Identify which cell holds the provided text, then report its [x, y] central coordinate. 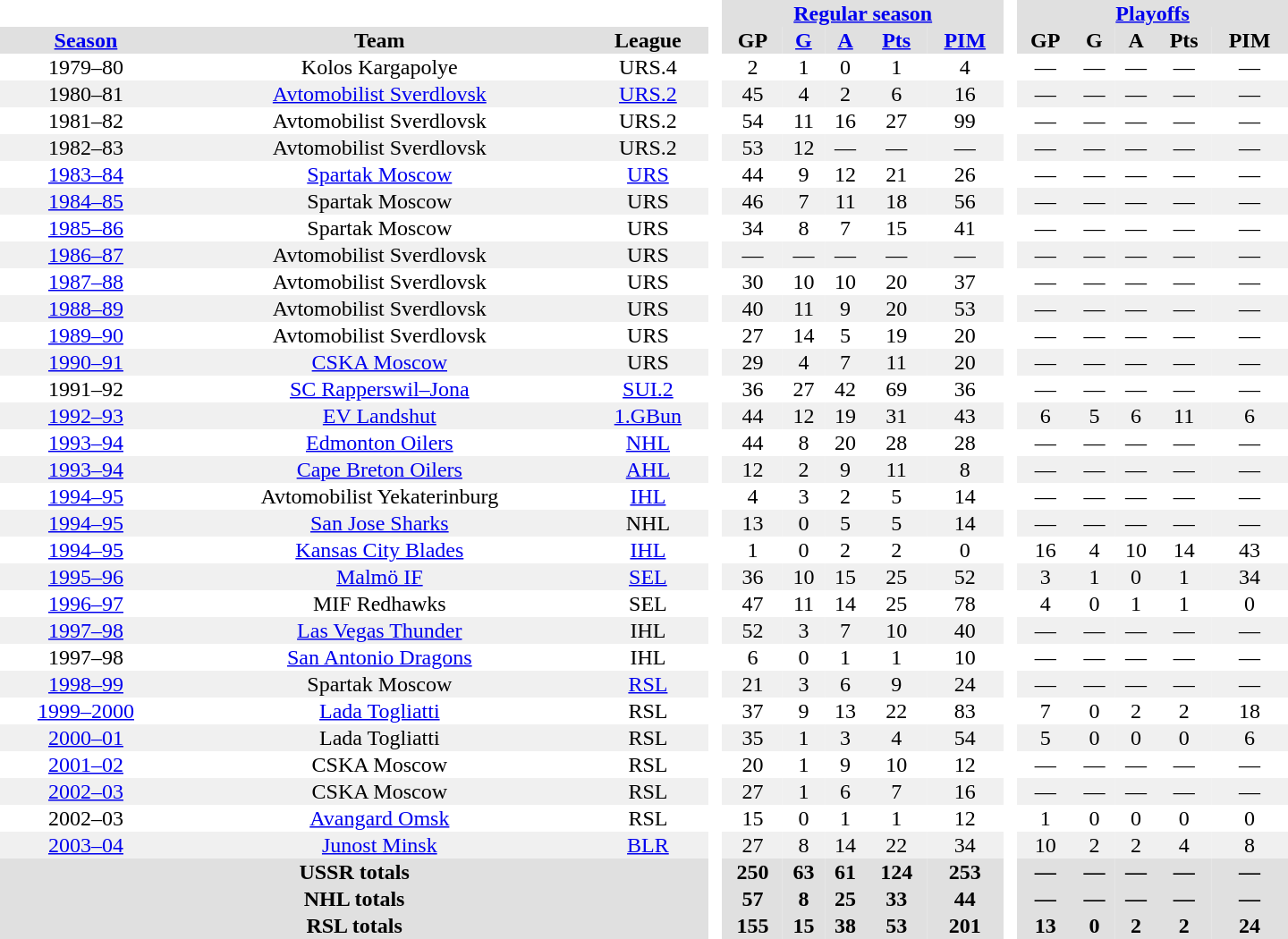
1979–80 [86, 67]
NHL totals [354, 899]
MIF Redhawks [379, 604]
35 [753, 738]
1992–93 [86, 416]
EV Landshut [379, 416]
69 [896, 389]
Edmonton Oilers [379, 443]
San Antonio Dragons [379, 657]
42 [846, 389]
33 [896, 899]
1998–99 [86, 684]
2001–02 [86, 765]
78 [965, 604]
56 [965, 201]
Junost Minsk [379, 845]
Las Vegas Thunder [379, 630]
Avangard Omsk [379, 818]
1985–86 [86, 228]
1996–97 [86, 604]
201 [965, 926]
1986–87 [86, 255]
Kansas City Blades [379, 550]
Season [86, 40]
1984–85 [86, 201]
Malmö IF [379, 577]
SC Rapperswil–Jona [379, 389]
San Jose Sharks [379, 523]
1995–96 [86, 577]
45 [753, 94]
Team [379, 40]
USSR totals [354, 872]
38 [846, 926]
253 [965, 872]
1980–81 [86, 94]
Kolos Kargapolye [379, 67]
1990–91 [86, 362]
57 [753, 899]
2003–04 [86, 845]
1989–90 [86, 335]
250 [753, 872]
1987–88 [86, 282]
1.GBun [648, 416]
1982–83 [86, 148]
1999–2000 [86, 711]
47 [753, 604]
26 [965, 174]
League [648, 40]
1981–82 [86, 121]
1991–92 [86, 389]
155 [753, 926]
41 [965, 228]
99 [965, 121]
46 [753, 201]
30 [753, 282]
Regular season [863, 13]
Avtomobilist Yekaterinburg [379, 496]
61 [846, 872]
29 [753, 362]
Playoffs [1152, 13]
Cape Breton Oilers [379, 469]
83 [965, 711]
31 [896, 416]
RSL totals [354, 926]
2000–01 [86, 738]
1988–89 [86, 309]
1983–84 [86, 174]
63 [803, 872]
URS.4 [648, 67]
SUI.2 [648, 389]
124 [896, 872]
BLR [648, 845]
AHL [648, 469]
